Search for the cell housing the specified text and yield its [x, y] center coordinate. 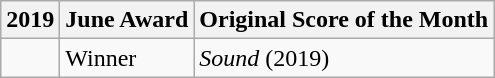
Original Score of the Month [344, 20]
Winner [127, 58]
2019 [30, 20]
Sound (2019) [344, 58]
June Award [127, 20]
